Output the [x, y] coordinate of the center of the cell containing the given text.  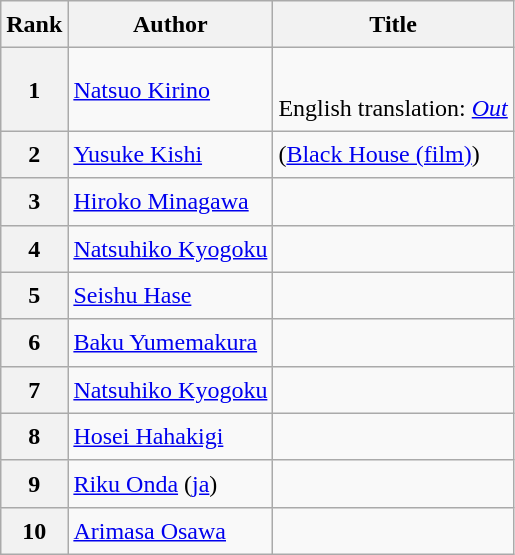
5 [34, 296]
Author [170, 24]
1 [34, 90]
Natsuo Kirino [170, 90]
3 [34, 202]
Rank [34, 24]
10 [34, 530]
Seishu Hase [170, 296]
8 [34, 436]
Baku Yumemakura [170, 342]
9 [34, 484]
6 [34, 342]
Title [393, 24]
4 [34, 248]
Hiroko Minagawa [170, 202]
Arimasa Osawa [170, 530]
English translation: Out [393, 90]
7 [34, 390]
Riku Onda (ja) [170, 484]
2 [34, 154]
Yusuke Kishi [170, 154]
Hosei Hahakigi [170, 436]
(Black House (film)) [393, 154]
